Scan for the cell matching the given text and deliver its (X, Y) coordinate at center. 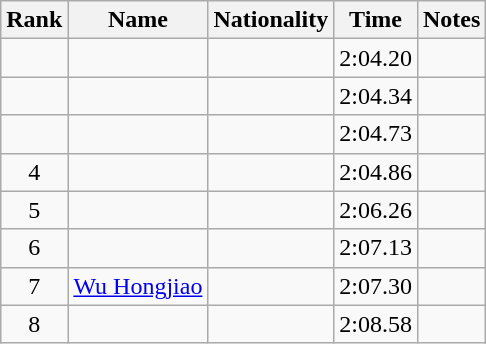
4 (34, 172)
2:06.26 (376, 210)
7 (34, 286)
Nationality (271, 20)
Rank (34, 20)
2:08.58 (376, 324)
Notes (451, 20)
2:04.86 (376, 172)
2:04.34 (376, 96)
2:07.13 (376, 248)
Wu Hongjiao (138, 286)
8 (34, 324)
Name (138, 20)
2:04.73 (376, 134)
2:04.20 (376, 58)
Time (376, 20)
6 (34, 248)
2:07.30 (376, 286)
5 (34, 210)
